Scan for the cell matching the given text and deliver its [X, Y] coordinate at center. 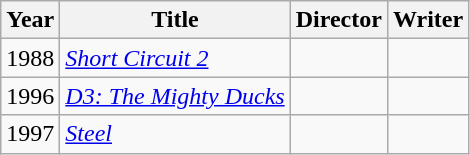
1988 [30, 58]
Short Circuit 2 [175, 58]
1997 [30, 134]
Steel [175, 134]
D3: The Mighty Ducks [175, 96]
Director [338, 20]
1996 [30, 96]
Year [30, 20]
Writer [428, 20]
Title [175, 20]
